Identify which cell holds the provided text, then report its [x, y] central coordinate. 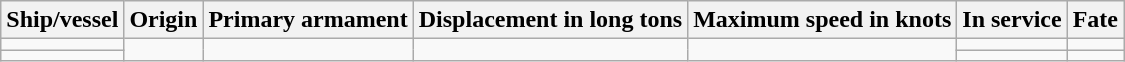
Maximum speed in knots [822, 20]
Origin [164, 20]
In service [1012, 20]
Fate [1095, 20]
Ship/vessel [62, 20]
Displacement in long tons [550, 20]
Primary armament [308, 20]
